For the text-containing cell, return its midpoint in (X, Y) coordinate format. 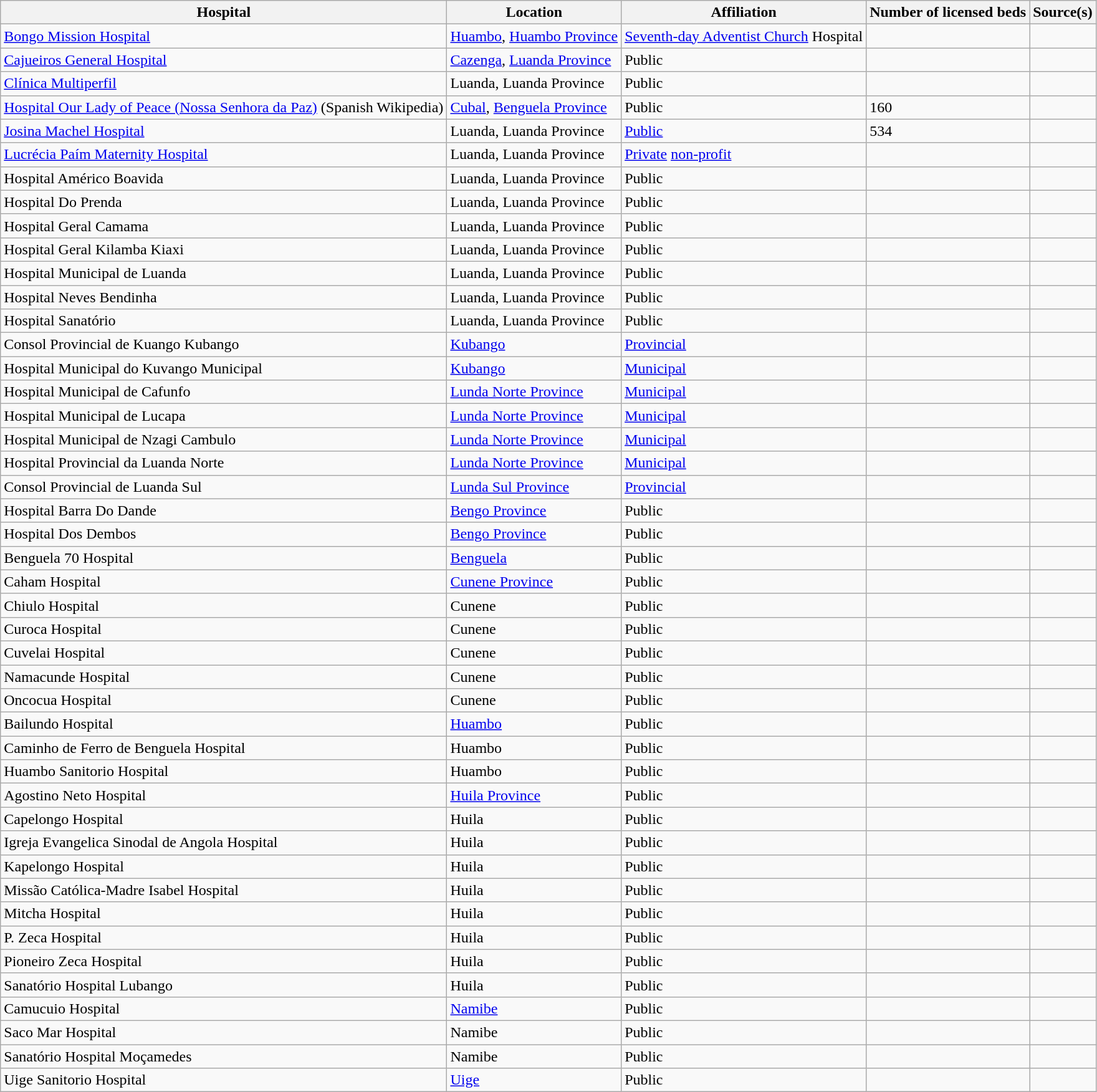
Pioneiro Zeca Hospital (224, 961)
Hospital Dos Dembos (224, 534)
Mitcha Hospital (224, 914)
Hospital Neves Bendinha (224, 297)
Hospital Municipal de Cafunfo (224, 392)
Igreja Evangelica Sinodal de Angola Hospital (224, 843)
Lucrécia Paím Maternity Hospital (224, 155)
Hospital Provincial da Luanda Norte (224, 463)
160 (948, 107)
Location (534, 12)
P. Zeca Hospital (224, 937)
Hospital Municipal de Nzagi Cambulo (224, 439)
Cunene Province (534, 582)
Hospital Municipal do Kuvango Municipal (224, 368)
Cazenga, Luanda Province (534, 60)
Josina Machel Hospital (224, 131)
Sanatório Hospital Lubango (224, 985)
Bongo Mission Hospital (224, 36)
Capelongo Hospital (224, 819)
Private non-profit (744, 155)
Oncocua Hospital (224, 701)
Hospital Geral Kilamba Kiaxi (224, 249)
Hospital (224, 12)
Consol Provincial de Kuango Kubango (224, 345)
Hospital Sanatório (224, 321)
Hospital Américo Boavida (224, 178)
Huambo Sanitorio Hospital (224, 772)
Clínica Multiperfil (224, 84)
534 (948, 131)
Hospital Municipal de Lucapa (224, 416)
Lunda Sul Province (534, 487)
Affiliation (744, 12)
Source(s) (1063, 12)
Uige Sanitorio Hospital (224, 1080)
Cuvelai Hospital (224, 653)
Chiulo Hospital (224, 605)
Hospital Municipal de Luanda (224, 273)
Number of licensed beds (948, 12)
Huambo, Huambo Province (534, 36)
Hospital Barra Do Dande (224, 510)
Cubal, Benguela Province (534, 107)
Hospital Geral Camama (224, 226)
Missão Católica-Madre Isabel Hospital (224, 890)
Caham Hospital (224, 582)
Curoca Hospital (224, 629)
Cajueiros General Hospital (224, 60)
Seventh-day Adventist Church Hospital (744, 36)
Consol Provincial de Luanda Sul (224, 487)
Hospital Our Lady of Peace (Nossa Senhora da Paz) (Spanish Wikipedia) (224, 107)
Uige (534, 1080)
Sanatório Hospital Moçamedes (224, 1056)
Benguela 70 Hospital (224, 558)
Huila Province (534, 795)
Caminho de Ferro de Benguela Hospital (224, 748)
Camucuio Hospital (224, 1008)
Bailundo Hospital (224, 724)
Agostino Neto Hospital (224, 795)
Kapelongo Hospital (224, 866)
Saco Mar Hospital (224, 1032)
Benguela (534, 558)
Hospital Do Prenda (224, 202)
Namacunde Hospital (224, 676)
